Pinpoint the cell where the given text exists, returning its (x, y) midpoint coordinate. 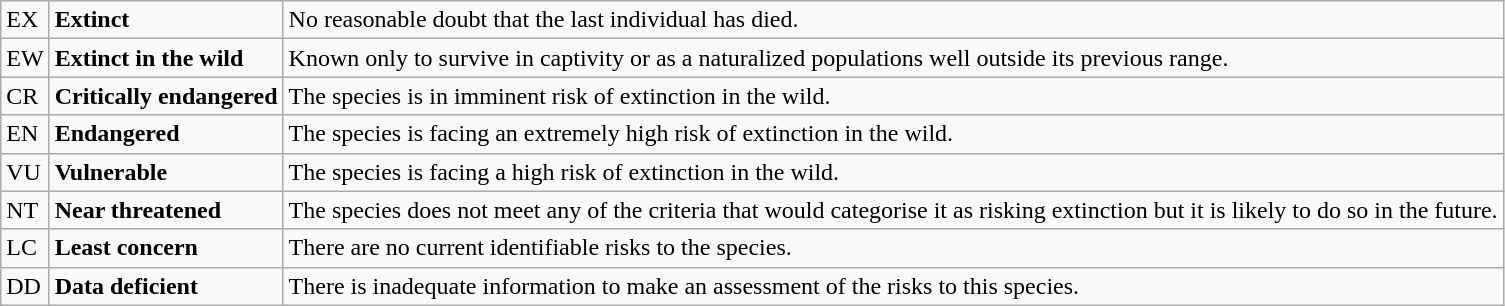
The species is facing a high risk of extinction in the wild. (893, 172)
Data deficient (166, 286)
Known only to survive in captivity or as a naturalized populations well outside its previous range. (893, 58)
There is inadequate information to make an assessment of the risks to this species. (893, 286)
No reasonable doubt that the last individual has died. (893, 20)
Near threatened (166, 210)
There are no current identifiable risks to the species. (893, 248)
The species is facing an extremely high risk of extinction in the wild. (893, 134)
EN (25, 134)
NT (25, 210)
Vulnerable (166, 172)
CR (25, 96)
VU (25, 172)
Extinct (166, 20)
LC (25, 248)
The species is in imminent risk of extinction in the wild. (893, 96)
DD (25, 286)
Endangered (166, 134)
EW (25, 58)
The species does not meet any of the criteria that would categorise it as risking extinction but it is likely to do so in the future. (893, 210)
Extinct in the wild (166, 58)
Least concern (166, 248)
Critically endangered (166, 96)
EX (25, 20)
